Locate the cell with the specified text and output its [x, y] center coordinate. 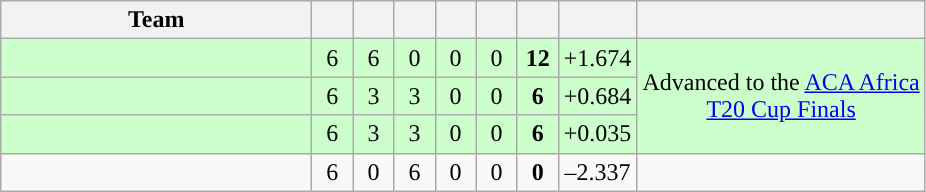
12 [538, 58]
Team [156, 20]
+0.684 [598, 96]
+1.674 [598, 58]
Advanced to the ACA Africa T20 Cup Finals [782, 96]
–2.337 [598, 172]
+0.035 [598, 134]
